Return (x, y) of the center of cell containing provided text 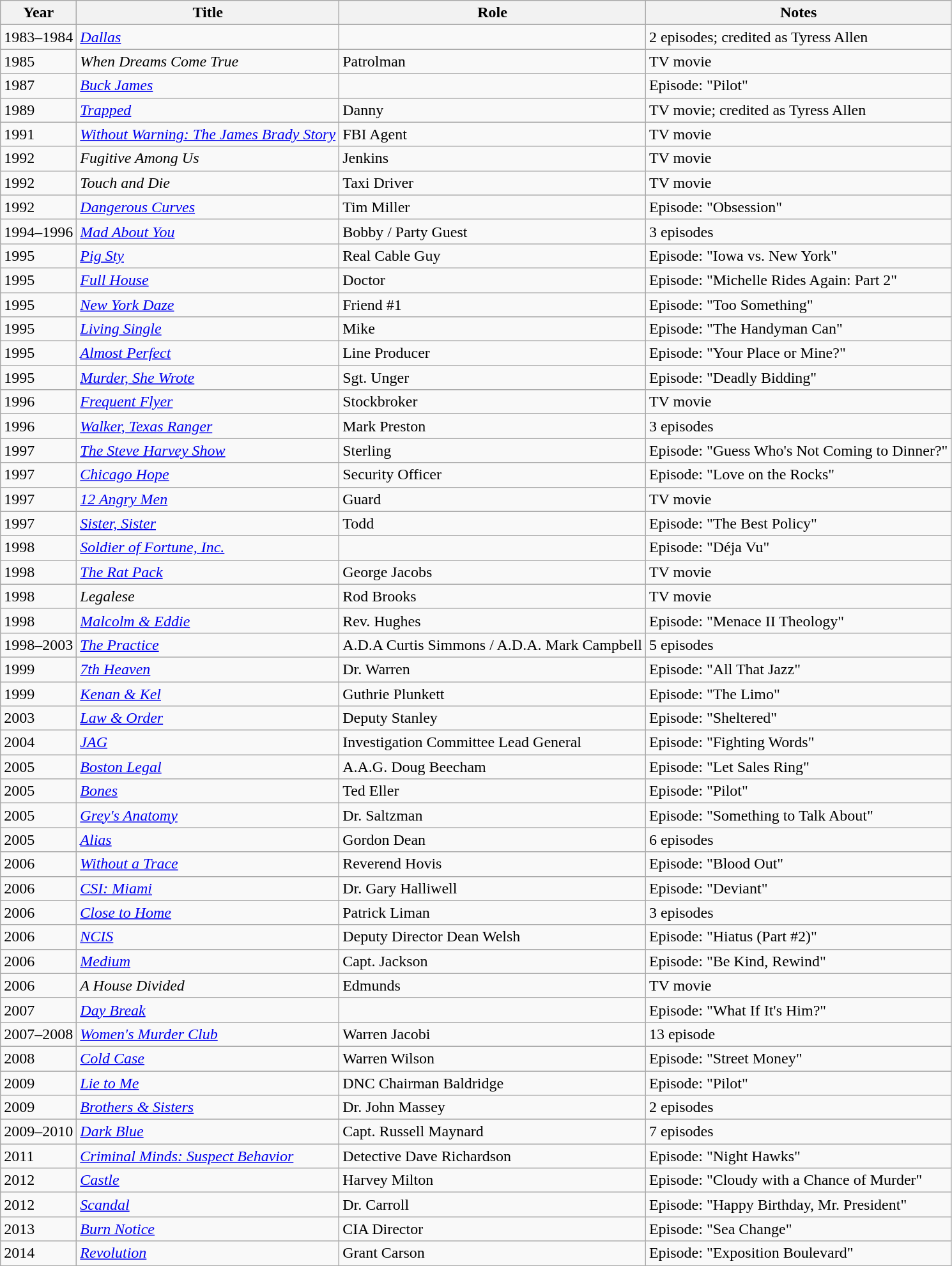
Dangerous Curves (208, 207)
Reverend Hovis (493, 864)
Warren Wilson (493, 1058)
Episode: "The Handyman Can" (798, 329)
The Rat Pack (208, 572)
Dr. John Massey (493, 1108)
Murder, She Wrote (208, 378)
Episode: "The Limo" (798, 693)
Stockbroker (493, 402)
Grey's Anatomy (208, 815)
When Dreams Come True (208, 61)
Boston Legal (208, 767)
Episode: "Deadly Bidding" (798, 378)
2007–2008 (38, 1034)
Touch and Die (208, 183)
Danny (493, 110)
Gordon Dean (493, 840)
2004 (38, 743)
Episode: "Sea Change" (798, 1229)
Law & Order (208, 718)
Burn Notice (208, 1229)
Patrick Liman (493, 913)
Rod Brooks (493, 596)
Sgt. Unger (493, 378)
Brothers & Sisters (208, 1108)
Role (493, 13)
Castle (208, 1180)
CSI: Miami (208, 888)
1983–1984 (38, 37)
DNC Chairman Baldridge (493, 1083)
Year (38, 13)
Almost Perfect (208, 353)
1987 (38, 86)
Episode: "The Best Policy" (798, 523)
Chicago Hope (208, 475)
1989 (38, 110)
Episode: "Michelle Rides Again: Part 2" (798, 280)
7th Heaven (208, 669)
Revolution (208, 1253)
Alias (208, 840)
Soldier of Fortune, Inc. (208, 548)
Episode: "Iowa vs. New York" (798, 256)
Episode: "Love on the Rocks" (798, 475)
2008 (38, 1058)
Episode: "Déja Vu" (798, 548)
2011 (38, 1156)
Without Warning: The James Brady Story (208, 134)
Sister, Sister (208, 523)
A House Divided (208, 985)
Episode: "Something to Talk About" (798, 815)
NCIS (208, 937)
Episode: "Let Sales Ring" (798, 767)
A.D.A Curtis Simmons / A.D.A. Mark Campbell (493, 645)
1991 (38, 134)
Tim Miller (493, 207)
Title (208, 13)
Episode: "Menace II Theology" (798, 621)
Doctor (493, 280)
Cold Case (208, 1058)
Jenkins (493, 158)
7 episodes (798, 1132)
Bones (208, 791)
Grant Carson (493, 1253)
Episode: "All That Jazz" (798, 669)
Day Break (208, 1010)
Pig Sty (208, 256)
Episode: "Cloudy with a Chance of Murder" (798, 1180)
Real Cable Guy (493, 256)
Security Officer (493, 475)
2014 (38, 1253)
Criminal Minds: Suspect Behavior (208, 1156)
Episode: "Fighting Words" (798, 743)
Dr. Gary Halliwell (493, 888)
Living Single (208, 329)
2003 (38, 718)
FBI Agent (493, 134)
Dallas (208, 37)
Taxi Driver (493, 183)
Walker, Texas Ranger (208, 426)
JAG (208, 743)
Medium (208, 961)
Kenan & Kel (208, 693)
2 episodes; credited as Tyress Allen (798, 37)
CIA Director (493, 1229)
Episode: "Happy Birthday, Mr. President" (798, 1205)
Line Producer (493, 353)
Without a Trace (208, 864)
Episode: "Deviant" (798, 888)
6 episodes (798, 840)
Detective Dave Richardson (493, 1156)
Dr. Carroll (493, 1205)
New York Daze (208, 305)
Episode: "Sheltered" (798, 718)
Episode: "Blood Out" (798, 864)
Ted Eller (493, 791)
Malcolm & Eddie (208, 621)
Notes (798, 13)
Mark Preston (493, 426)
Bobby / Party Guest (493, 231)
Investigation Committee Lead General (493, 743)
Capt. Russell Maynard (493, 1132)
George Jacobs (493, 572)
Women's Murder Club (208, 1034)
Dr. Warren (493, 669)
2013 (38, 1229)
2009–2010 (38, 1132)
Todd (493, 523)
The Practice (208, 645)
Trapped (208, 110)
2 episodes (798, 1108)
Warren Jacobi (493, 1034)
1985 (38, 61)
Episode: "Too Something" (798, 305)
2007 (38, 1010)
TV movie; credited as Tyress Allen (798, 110)
Episode: "Exposition Boulevard" (798, 1253)
A.A.G. Doug Beecham (493, 767)
Frequent Flyer (208, 402)
Patrolman (493, 61)
Episode: "Your Place or Mine?" (798, 353)
Mike (493, 329)
Episode: "Guess Who's Not Coming to Dinner?" (798, 451)
12 Angry Men (208, 499)
5 episodes (798, 645)
Rev. Hughes (493, 621)
Mad About You (208, 231)
Friend #1 (493, 305)
Guthrie Plunkett (493, 693)
Fugitive Among Us (208, 158)
Deputy Stanley (493, 718)
Harvey Milton (493, 1180)
The Steve Harvey Show (208, 451)
Episode: "What If It's Him?" (798, 1010)
Dr. Saltzman (493, 815)
Scandal (208, 1205)
Lie to Me (208, 1083)
Deputy Director Dean Welsh (493, 937)
Buck James (208, 86)
Episode: "Night Hawks" (798, 1156)
Dark Blue (208, 1132)
Capt. Jackson (493, 961)
1994–1996 (38, 231)
Episode: "Street Money" (798, 1058)
13 episode (798, 1034)
Close to Home (208, 913)
Episode: "Hiatus (Part #2)" (798, 937)
Edmunds (493, 985)
Episode: "Obsession" (798, 207)
Legalese (208, 596)
1998–2003 (38, 645)
Guard (493, 499)
Episode: "Be Kind, Rewind" (798, 961)
Sterling (493, 451)
Full House (208, 280)
